Scan for the cell matching the given text and deliver its (x, y) coordinate at center. 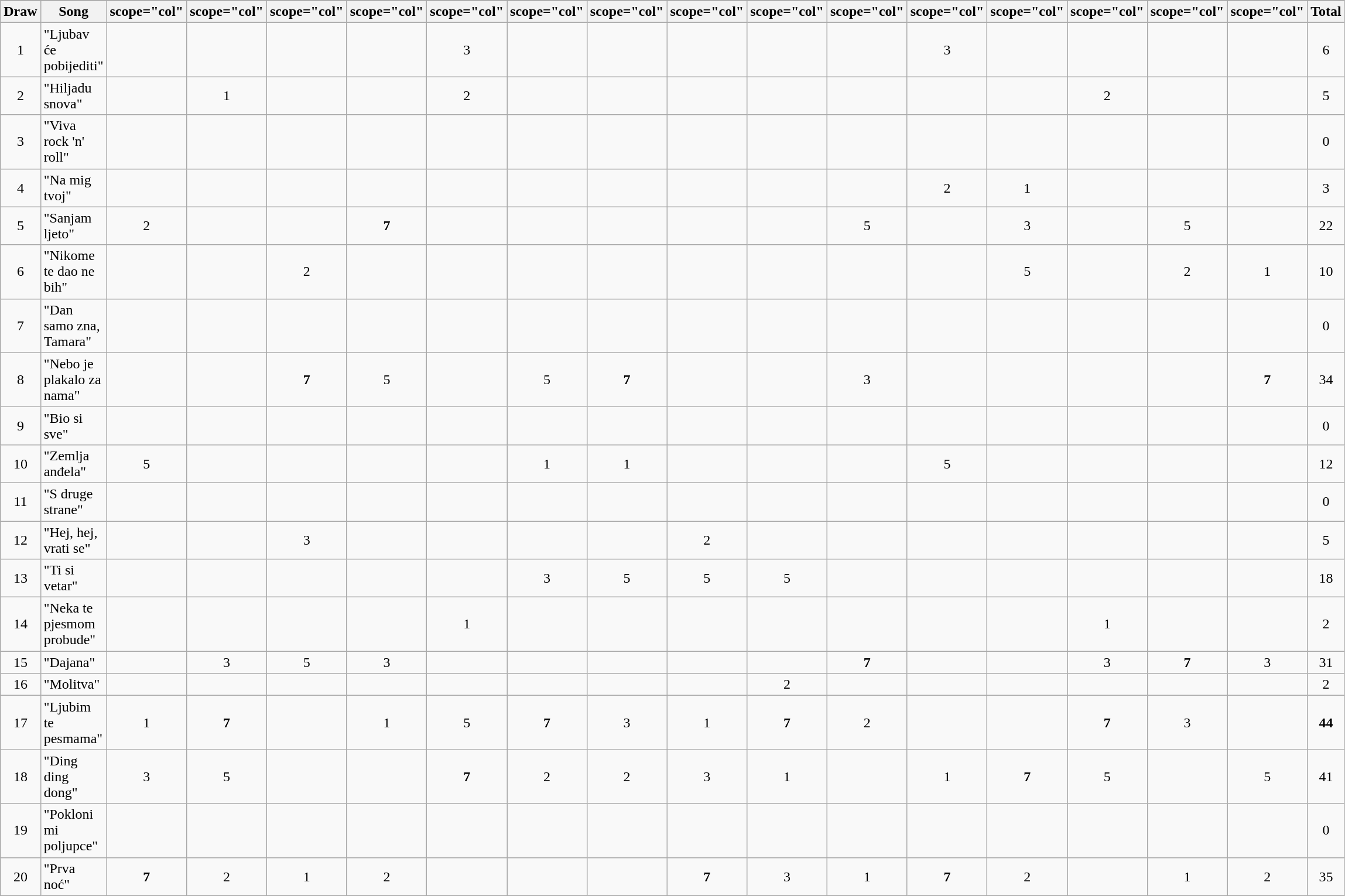
Total (1326, 12)
19 (20, 830)
4 (20, 187)
"Zemlja anđela" (74, 464)
8 (20, 379)
15 (20, 662)
"Sanjam ljeto" (74, 226)
"Na mig tvoj" (74, 187)
34 (1326, 379)
"Pokloni mi poljupce" (74, 830)
Draw (20, 12)
44 (1326, 723)
"S druge strane" (74, 501)
"Viva rock 'n' roll" (74, 142)
13 (20, 579)
"Dan samo zna, Tamara" (74, 326)
31 (1326, 662)
35 (1326, 876)
11 (20, 501)
"Ljubav će pobijediti" (74, 50)
9 (20, 425)
"Prva noć" (74, 876)
"Hej, hej, vrati se" (74, 540)
20 (20, 876)
"Neka te pjesmom probude" (74, 624)
"Bio si sve" (74, 425)
14 (20, 624)
"Dajana" (74, 662)
"Nikome te dao ne bih" (74, 272)
"Ding ding dong" (74, 777)
"Ljubim te pesmama" (74, 723)
17 (20, 723)
"Ti si vetar" (74, 579)
"Nebo je plakalo za nama" (74, 379)
22 (1326, 226)
Song (74, 12)
"Hiljadu snova" (74, 96)
"Molitva" (74, 685)
16 (20, 685)
41 (1326, 777)
